Extract the (X, Y) coordinate from the center of the cell holding the provided text.  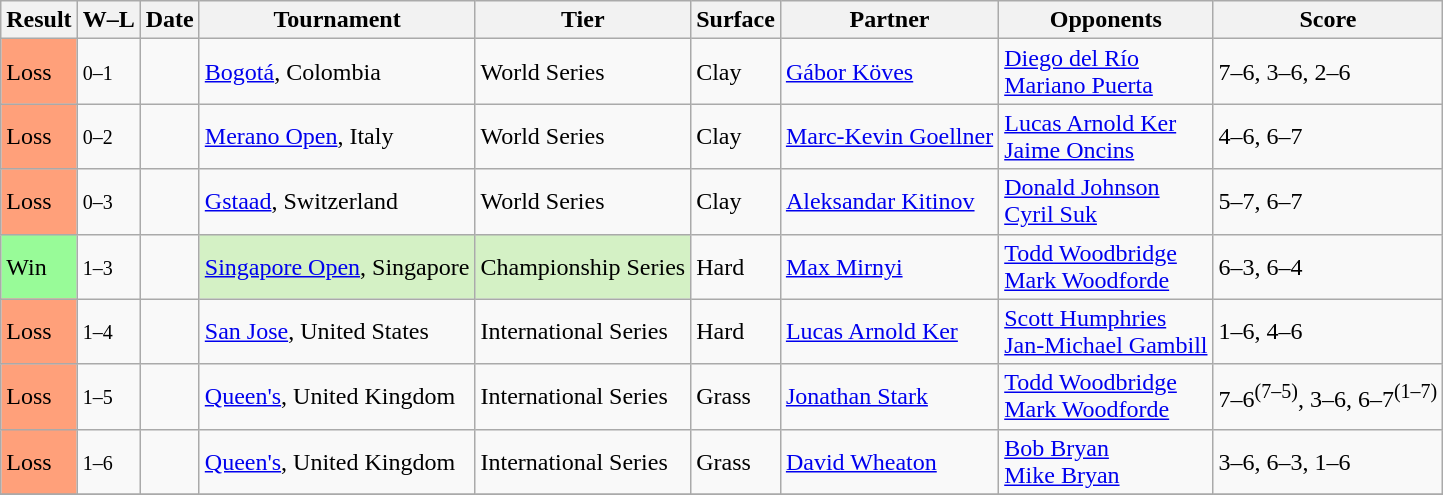
7–6, 3–6, 2–6 (1328, 72)
Result (39, 20)
1–5 (108, 396)
Gábor Köves (889, 72)
Win (39, 266)
1–3 (108, 266)
0–3 (108, 202)
Score (1328, 20)
Merano Open, Italy (337, 136)
1–6, 4–6 (1328, 332)
Aleksandar Kitinov (889, 202)
David Wheaton (889, 462)
Marc-Kevin Goellner (889, 136)
Championship Series (583, 266)
6–3, 6–4 (1328, 266)
3–6, 6–3, 1–6 (1328, 462)
0–2 (108, 136)
Scott Humphries Jan-Michael Gambill (1106, 332)
1–4 (108, 332)
Tournament (337, 20)
W–L (108, 20)
Max Mirnyi (889, 266)
Lucas Arnold Ker (889, 332)
1–6 (108, 462)
0–1 (108, 72)
Gstaad, Switzerland (337, 202)
Singapore Open, Singapore (337, 266)
Lucas Arnold Ker Jaime Oncins (1106, 136)
4–6, 6–7 (1328, 136)
Jonathan Stark (889, 396)
Bogotá, Colombia (337, 72)
Tier (583, 20)
Diego del Río Mariano Puerta (1106, 72)
San Jose, United States (337, 332)
Surface (736, 20)
7–6(7–5), 3–6, 6–7(1–7) (1328, 396)
Bob Bryan Mike Bryan (1106, 462)
Partner (889, 20)
Donald Johnson Cyril Suk (1106, 202)
5–7, 6–7 (1328, 202)
Opponents (1106, 20)
Date (170, 20)
